Provide the [X, Y] coordinate of the cell's center where the given text is located.  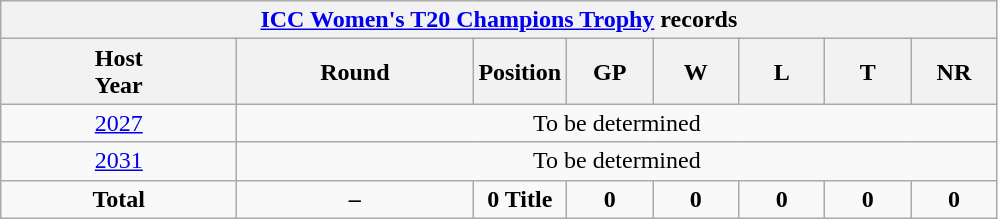
Position [520, 72]
NR [954, 72]
W [696, 72]
0 Title [520, 199]
HostYear [119, 72]
GP [610, 72]
2031 [119, 161]
ICC Women's T20 Champions Trophy records [499, 20]
L [782, 72]
Total [119, 199]
– [355, 199]
Round [355, 72]
T [868, 72]
2027 [119, 123]
